Provide the (x, y) coordinate of the cell's center where the given text is located.  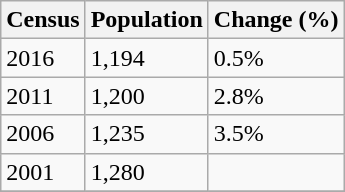
1,200 (146, 96)
0.5% (276, 58)
1,235 (146, 134)
2016 (43, 58)
3.5% (276, 134)
Change (%) (276, 20)
1,280 (146, 172)
Census (43, 20)
Population (146, 20)
2011 (43, 96)
2.8% (276, 96)
2006 (43, 134)
2001 (43, 172)
1,194 (146, 58)
